Provide the (X, Y) coordinate of the cell's center where the given text is located.  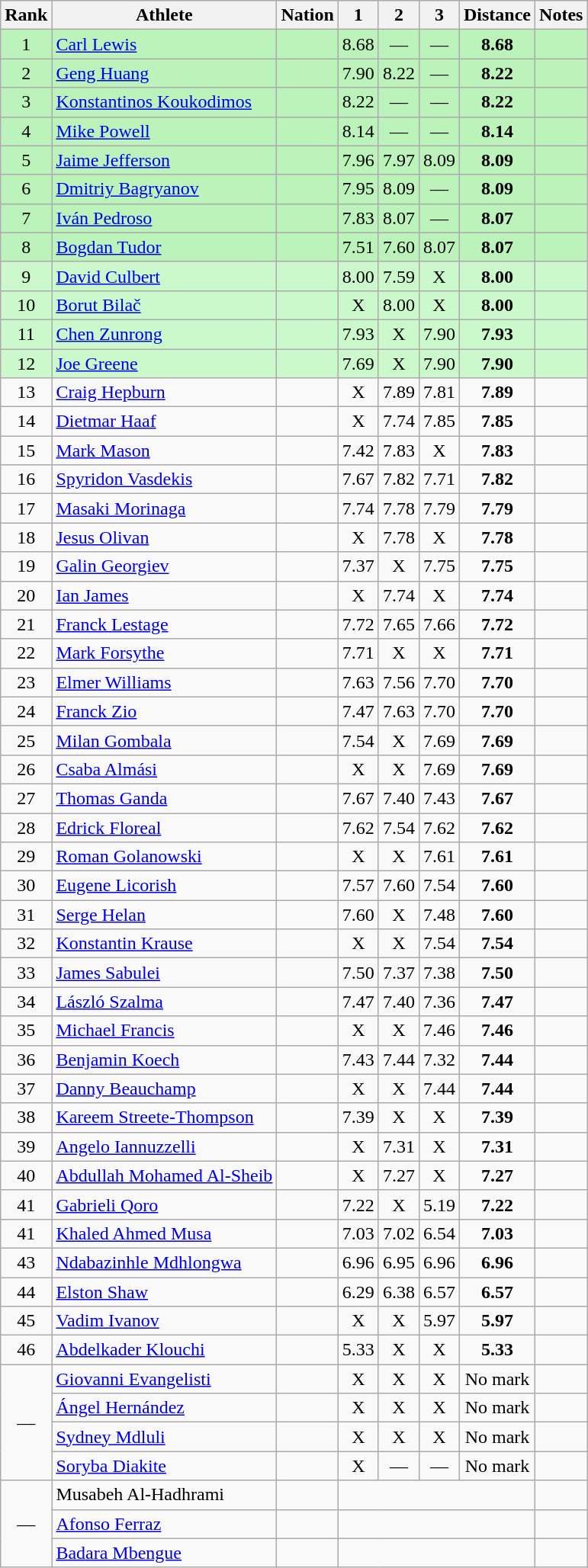
7.96 (358, 160)
18 (26, 537)
7.32 (439, 1060)
Musabeh Al-Hadhrami (165, 1495)
Mike Powell (165, 131)
7.59 (398, 276)
Notes (561, 15)
7.38 (439, 973)
Athlete (165, 15)
14 (26, 422)
21 (26, 624)
Michael Francis (165, 1031)
6.29 (358, 1292)
4 (26, 131)
Bogdan Tudor (165, 247)
Khaled Ahmed Musa (165, 1233)
Serge Helan (165, 915)
31 (26, 915)
Abdullah Mohamed Al-Sheib (165, 1175)
7.36 (439, 1002)
Abdelkader Klouchi (165, 1350)
7.42 (358, 451)
Jaime Jefferson (165, 160)
45 (26, 1321)
Joe Greene (165, 364)
Angelo Iannuzzelli (165, 1146)
Craig Hepburn (165, 393)
37 (26, 1089)
Badara Mbengue (165, 1553)
Soryba Diakite (165, 1466)
12 (26, 364)
5.19 (439, 1204)
Ángel Hernández (165, 1408)
Mark Forsythe (165, 653)
7.57 (358, 886)
Mark Mason (165, 451)
32 (26, 944)
Dmitriy Bagryanov (165, 189)
Ian James (165, 595)
7.81 (439, 393)
James Sabulei (165, 973)
39 (26, 1146)
13 (26, 393)
Sydney Mdluli (165, 1437)
33 (26, 973)
Thomas Ganda (165, 798)
16 (26, 479)
Carl Lewis (165, 44)
22 (26, 653)
Vadim Ivanov (165, 1321)
15 (26, 451)
8 (26, 247)
11 (26, 334)
35 (26, 1031)
5 (26, 160)
Eugene Licorish (165, 886)
38 (26, 1117)
28 (26, 827)
36 (26, 1060)
Kareem Streete-Thompson (165, 1117)
34 (26, 1002)
23 (26, 682)
Afonso Ferraz (165, 1524)
Spyridon Vasdekis (165, 479)
Danny Beauchamp (165, 1089)
David Culbert (165, 276)
20 (26, 595)
7.51 (358, 247)
17 (26, 508)
7.66 (439, 624)
7.65 (398, 624)
43 (26, 1262)
Csaba Almási (165, 769)
26 (26, 769)
Chen Zunrong (165, 334)
Franck Zio (165, 711)
Geng Huang (165, 73)
25 (26, 740)
Konstantin Krause (165, 944)
10 (26, 305)
Gabrieli Qoro (165, 1204)
Benjamin Koech (165, 1060)
40 (26, 1175)
Elmer Williams (165, 682)
7.95 (358, 189)
24 (26, 711)
9 (26, 276)
7.56 (398, 682)
Distance (497, 15)
6 (26, 189)
Edrick Floreal (165, 827)
29 (26, 857)
Borut Bilač (165, 305)
6.54 (439, 1233)
7.97 (398, 160)
Elston Shaw (165, 1292)
Jesus Olivan (165, 537)
Ndabazinhle Mdhlongwa (165, 1262)
Galin Georgiev (165, 566)
44 (26, 1292)
7 (26, 218)
Milan Gombala (165, 740)
Rank (26, 15)
Roman Golanowski (165, 857)
46 (26, 1350)
6.95 (398, 1262)
Franck Lestage (165, 624)
30 (26, 886)
19 (26, 566)
Giovanni Evangelisti (165, 1379)
Masaki Morinaga (165, 508)
Konstantinos Koukodimos (165, 102)
Iván Pedroso (165, 218)
7.48 (439, 915)
Dietmar Haaf (165, 422)
27 (26, 798)
7.02 (398, 1233)
Nation (307, 15)
6.38 (398, 1292)
László Szalma (165, 1002)
